From the cell containing the given text, extract its center point as [x, y] coordinate. 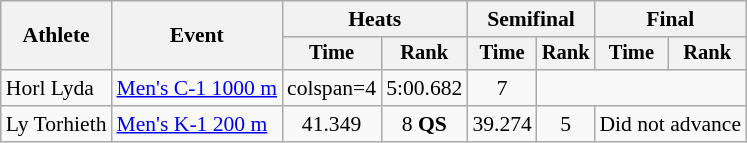
41.349 [332, 124]
Event [196, 36]
7 [502, 88]
colspan=4 [332, 88]
5 [566, 124]
Did not advance [670, 124]
8 QS [424, 124]
Heats [374, 19]
Horl Lyda [56, 88]
39.274 [502, 124]
Men's K-1 200 m [196, 124]
Men's C-1 1000 m [196, 88]
Semifinal [530, 19]
Athlete [56, 36]
Ly Torhieth [56, 124]
Final [670, 19]
5:00.682 [424, 88]
